Detect which cell encompasses the target text, then output its [x, y] center coordinate. 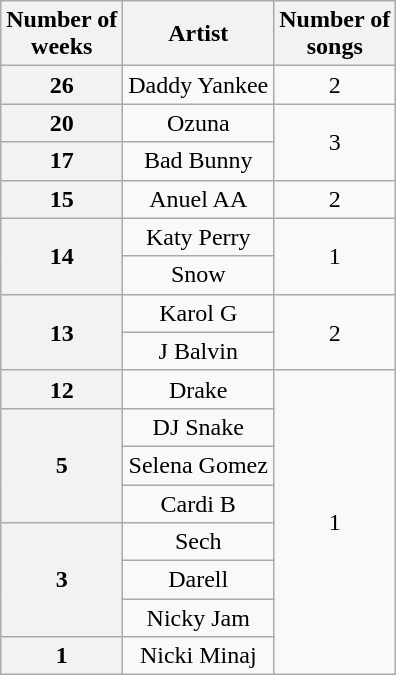
26 [62, 85]
17 [62, 161]
Nicky Jam [198, 618]
15 [62, 199]
J Balvin [198, 351]
Drake [198, 389]
Selena Gomez [198, 465]
12 [62, 389]
Snow [198, 275]
Bad Bunny [198, 161]
Ozuna [198, 123]
DJ Snake [198, 427]
Katy Perry [198, 237]
Nicki Minaj [198, 656]
20 [62, 123]
Sech [198, 542]
Anuel AA [198, 199]
13 [62, 332]
14 [62, 256]
Number ofsongs [335, 34]
Darell [198, 580]
Daddy Yankee [198, 85]
Artist [198, 34]
5 [62, 465]
Cardi B [198, 503]
Karol G [198, 313]
Number ofweeks [62, 34]
